Detect which cell encompasses the target text, then output its [x, y] center coordinate. 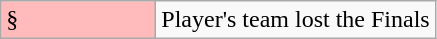
§ [78, 20]
Player's team lost the Finals [296, 20]
